For the text-containing cell, return its midpoint in (X, Y) coordinate format. 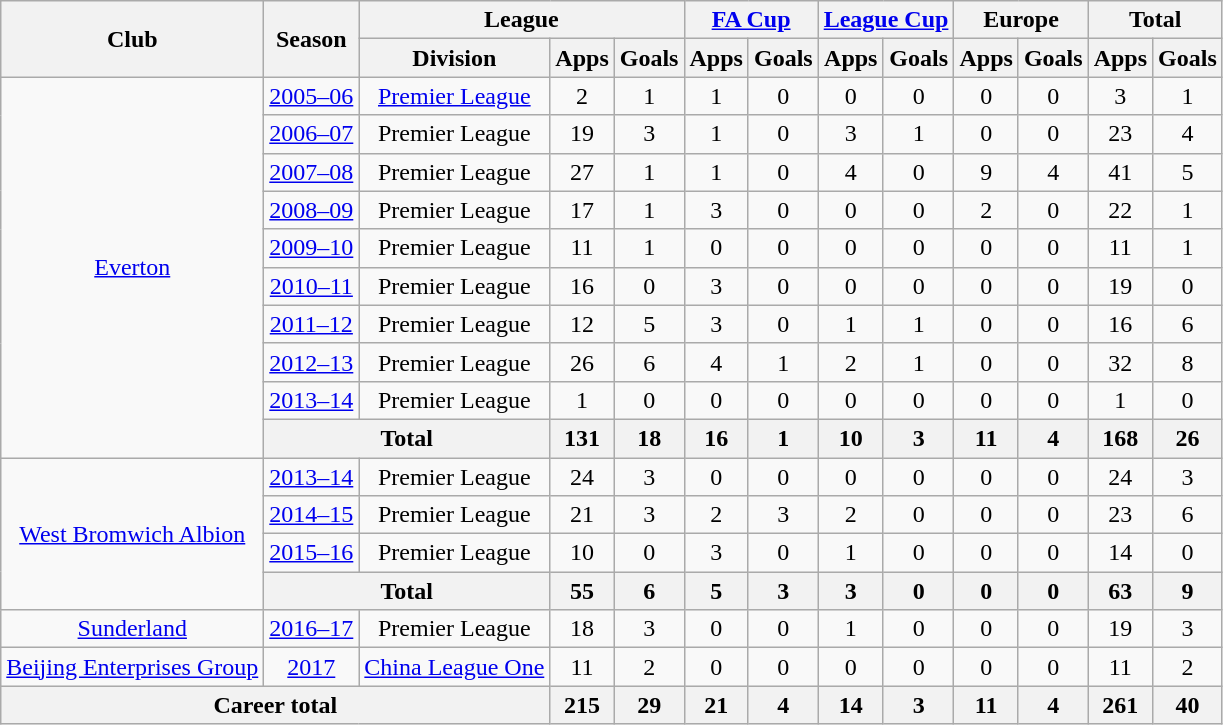
2012–13 (312, 362)
27 (582, 172)
FA Cup (751, 20)
29 (649, 705)
2008–09 (312, 210)
168 (1120, 438)
2009–10 (312, 248)
12 (582, 324)
Club (132, 39)
Europe (1021, 20)
Everton (132, 268)
261 (1120, 705)
2014–15 (312, 515)
8 (1188, 362)
2016–17 (312, 629)
63 (1120, 591)
2015–16 (312, 553)
2006–07 (312, 134)
2007–08 (312, 172)
2010–11 (312, 286)
2005–06 (312, 96)
41 (1120, 172)
League Cup (886, 20)
215 (582, 705)
Career total (276, 705)
22 (1120, 210)
2011–12 (312, 324)
131 (582, 438)
55 (582, 591)
Division (454, 58)
Sunderland (132, 629)
China League One (454, 667)
17 (582, 210)
Beijing Enterprises Group (132, 667)
West Bromwich Albion (132, 534)
Season (312, 39)
League (522, 20)
32 (1120, 362)
40 (1188, 705)
2017 (312, 667)
